Pinpoint the cell where the given text exists, returning its (X, Y) midpoint coordinate. 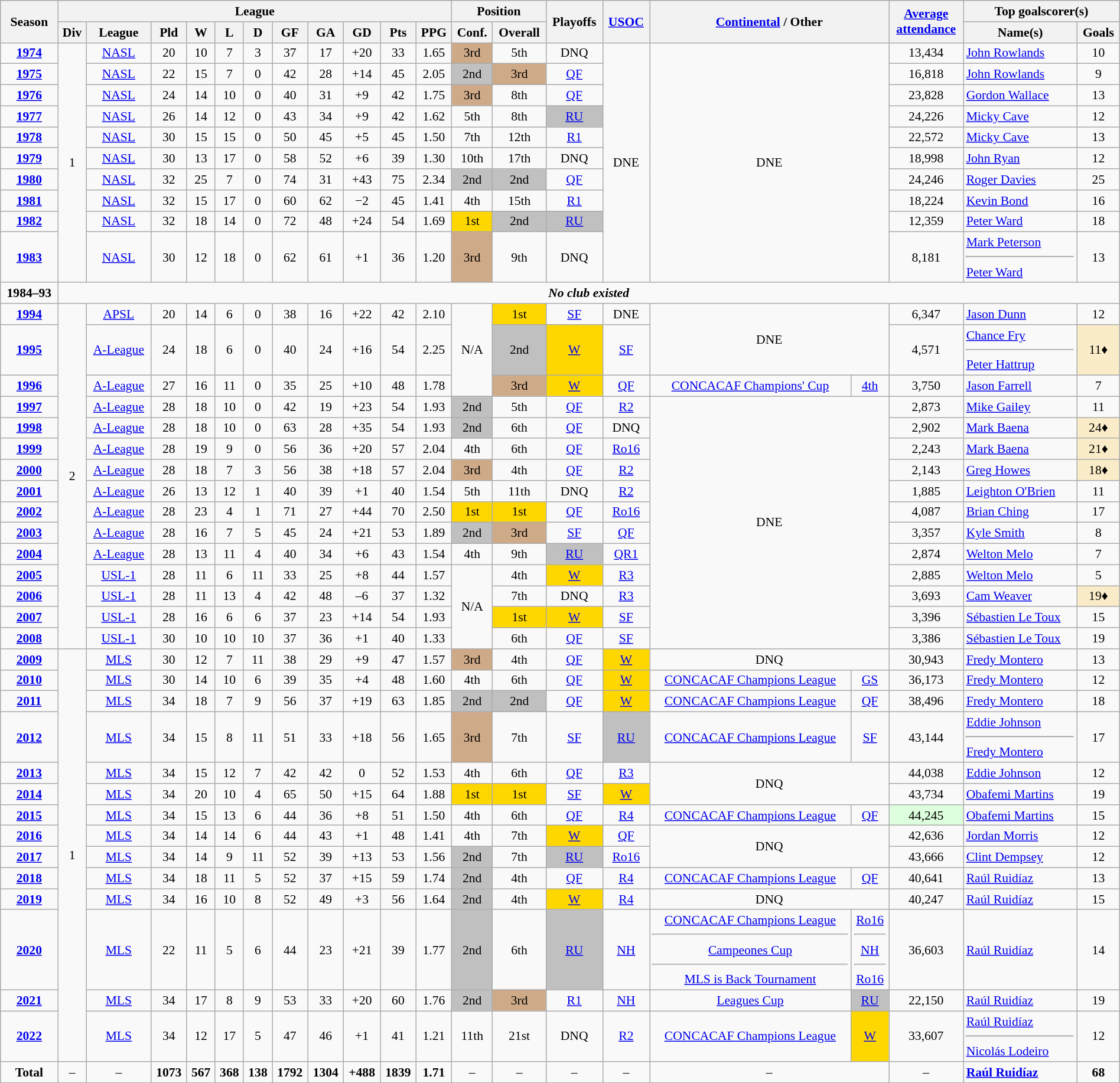
138 (258, 1072)
2020 (30, 950)
41 (398, 1036)
2008 (30, 638)
2011 (30, 702)
1.74 (434, 878)
1997 (30, 407)
2,902 (926, 428)
No club existed (588, 293)
68 (1099, 1072)
1984–93 (30, 293)
2000 (30, 470)
1.88 (434, 794)
1073 (169, 1072)
49 (325, 899)
38,496 (926, 702)
24,226 (926, 116)
2021 (30, 1000)
–6 (362, 596)
Overall (519, 32)
Playoffs (574, 21)
40,641 (926, 878)
1.76 (434, 1000)
1.30 (434, 159)
1983 (30, 257)
22,572 (926, 138)
+4 (362, 680)
2,874 (926, 554)
2 (72, 476)
24♦ (1099, 428)
3,693 (926, 596)
2.10 (434, 314)
1.60 (434, 680)
1.77 (434, 950)
+22 (362, 314)
1.21 (434, 1036)
Jason Dunn (1021, 314)
2,873 (926, 407)
567 (201, 1072)
21st (519, 1036)
2018 (30, 878)
+488 (362, 1072)
61 (325, 257)
Name(s) (1021, 32)
−2 (362, 201)
+16 (362, 350)
CONCACAF Champions' Cup (750, 386)
1304 (325, 1072)
72 (290, 221)
2010 (30, 680)
10th (473, 159)
Mark Peterson Peter Ward (1021, 257)
22,150 (926, 1000)
2013 (30, 773)
1.75 (434, 96)
2.34 (434, 180)
PPG (434, 32)
+3 (362, 899)
Average attendance (926, 21)
Leagues Cup (750, 1000)
+19 (362, 702)
64 (398, 794)
1998 (30, 428)
+35 (362, 428)
58 (290, 159)
74 (290, 180)
L (229, 32)
75 (398, 180)
1.20 (434, 257)
36,173 (926, 680)
2006 (30, 596)
1996 (30, 386)
+10 (362, 386)
Mike Gailey (1021, 407)
3,750 (926, 386)
Gordon Wallace (1021, 96)
Kyle Smith (1021, 533)
43,734 (926, 794)
1.69 (434, 221)
1994 (30, 314)
71 (290, 512)
1.78 (434, 386)
1.53 (434, 773)
2016 (30, 836)
+13 (362, 857)
1999 (30, 449)
2,243 (926, 449)
+23 (362, 407)
2001 (30, 491)
43,666 (926, 857)
1.71 (434, 1072)
Chance Fry Peter Hattrup (1021, 350)
Peter Ward (1021, 221)
John Ryan (1021, 159)
29 (325, 660)
36,603 (926, 950)
2.50 (434, 512)
8,181 (926, 257)
2007 (30, 618)
11♦ (1099, 350)
3,357 (926, 533)
2002 (30, 512)
Greg Howes (1021, 470)
+5 (362, 138)
1.64 (434, 899)
QR1 (626, 554)
2019 (30, 899)
1,885 (926, 491)
40,247 (926, 899)
GS (870, 680)
APSL (118, 314)
16,818 (926, 74)
Top goalscorer(s) (1042, 11)
D (258, 32)
USOC (626, 21)
Leighton O'Brien (1021, 491)
23,828 (926, 96)
2012 (30, 738)
2009 (30, 660)
Eddie Johnson (1021, 773)
12th (519, 138)
19♦ (1099, 596)
1792 (290, 1072)
24,246 (926, 180)
Clint Dempsey (1021, 857)
43,144 (926, 738)
+24 (362, 221)
1839 (398, 1072)
2.25 (434, 350)
30,943 (926, 660)
Pts (398, 32)
1974 (30, 53)
Raúl Ruidíaz Nicolás Lodeiro (1021, 1036)
3,396 (926, 618)
Continental / Other (769, 21)
2,885 (926, 575)
+44 (362, 512)
Conf. (473, 32)
2014 (30, 794)
18,224 (926, 201)
GD (362, 32)
Season (30, 21)
3,386 (926, 638)
12,359 (926, 221)
2003 (30, 533)
18,998 (926, 159)
65 (290, 794)
2.05 (434, 74)
15th (519, 201)
Cam Weaver (1021, 596)
1976 (30, 96)
GF (290, 32)
18♦ (1099, 470)
Jordan Morris (1021, 836)
Total (30, 1072)
44,245 (926, 815)
4,571 (926, 350)
1975 (30, 74)
2022 (30, 1036)
Kevin Bond (1021, 201)
+43 (362, 180)
1995 (30, 350)
368 (229, 1072)
2004 (30, 554)
46 (325, 1036)
Brian Ching (1021, 512)
1978 (30, 138)
6,347 (926, 314)
42,636 (926, 836)
59 (398, 878)
1.56 (434, 857)
2017 (30, 857)
1.62 (434, 116)
Div (72, 32)
1.85 (434, 702)
44,038 (926, 773)
1979 (30, 159)
2015 (30, 815)
1982 (30, 221)
1.32 (434, 596)
17th (519, 159)
2,143 (926, 470)
Pld (169, 32)
GA (325, 32)
CONCACAF Champions League Campeones Cup MLS is Back Tournament (750, 950)
4,087 (926, 512)
1980 (30, 180)
Jason Farrell (1021, 386)
Goals (1099, 32)
13,434 (926, 53)
1977 (30, 116)
Roger Davies (1021, 180)
70 (398, 512)
21♦ (1099, 449)
Ro16 NH Ro16 (870, 950)
1.33 (434, 638)
1981 (30, 201)
1.89 (434, 533)
2005 (30, 575)
Position (499, 11)
33,607 (926, 1036)
Eddie Johnson Fredy Montero (1021, 738)
